Extract the (x, y) coordinate from the center of the cell holding the provided text.  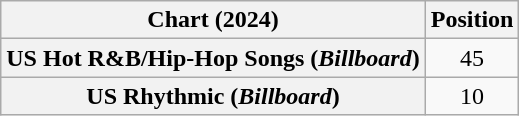
US Rhythmic (Billboard) (213, 96)
Chart (2024) (213, 20)
Position (472, 20)
45 (472, 58)
10 (472, 96)
US Hot R&B/Hip-Hop Songs (Billboard) (213, 58)
